For the text-containing cell, return its midpoint in [x, y] coordinate format. 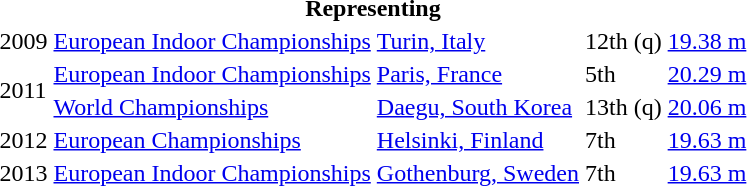
7th [623, 140]
World Championships [212, 107]
Daegu, South Korea [478, 107]
13th (q) [623, 107]
European Championships [212, 140]
Turin, Italy [478, 41]
Paris, France [478, 74]
Helsinki, Finland [478, 140]
12th (q) [623, 41]
5th [623, 74]
